Return the (x, y) coordinate for the center point of the cell that contains the specified text.  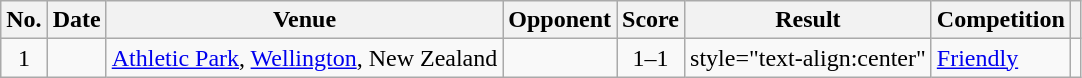
Competition (1000, 20)
style="text-align:center" (808, 58)
Date (76, 20)
Result (808, 20)
Venue (304, 20)
1–1 (651, 58)
Friendly (1000, 58)
1 (24, 58)
Athletic Park, Wellington, New Zealand (304, 58)
No. (24, 20)
Score (651, 20)
Opponent (560, 20)
